Pinpoint the cell where the given text exists, returning its [x, y] midpoint coordinate. 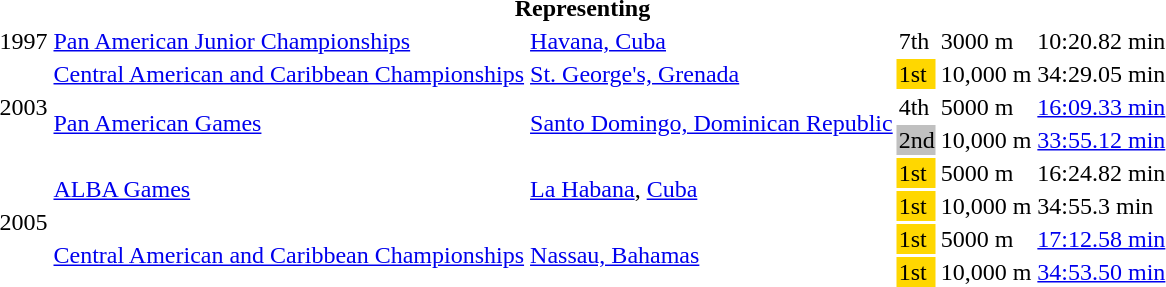
La Habana, Cuba [712, 190]
Havana, Cuba [712, 41]
Santo Domingo, Dominican Republic [712, 124]
3000 m [986, 41]
St. George's, Grenada [712, 74]
ALBA Games [289, 190]
7th [916, 41]
4th [916, 107]
Pan American Games [289, 124]
Nassau, Bahamas [712, 256]
2nd [916, 140]
Pan American Junior Championships [289, 41]
